Determine the [X, Y] coordinate at the center of the cell enclosing the given text.  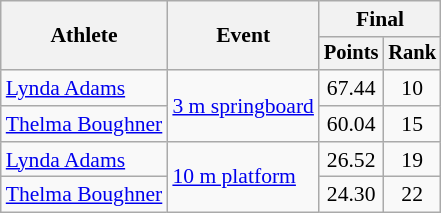
15 [412, 124]
Athlete [84, 36]
10 [412, 88]
67.44 [351, 88]
60.04 [351, 124]
Final [380, 19]
26.52 [351, 160]
Points [351, 54]
Rank [412, 54]
19 [412, 160]
10 m platform [243, 178]
Event [243, 36]
3 m springboard [243, 106]
24.30 [351, 195]
22 [412, 195]
